For the text-containing cell, return its midpoint in [X, Y] coordinate format. 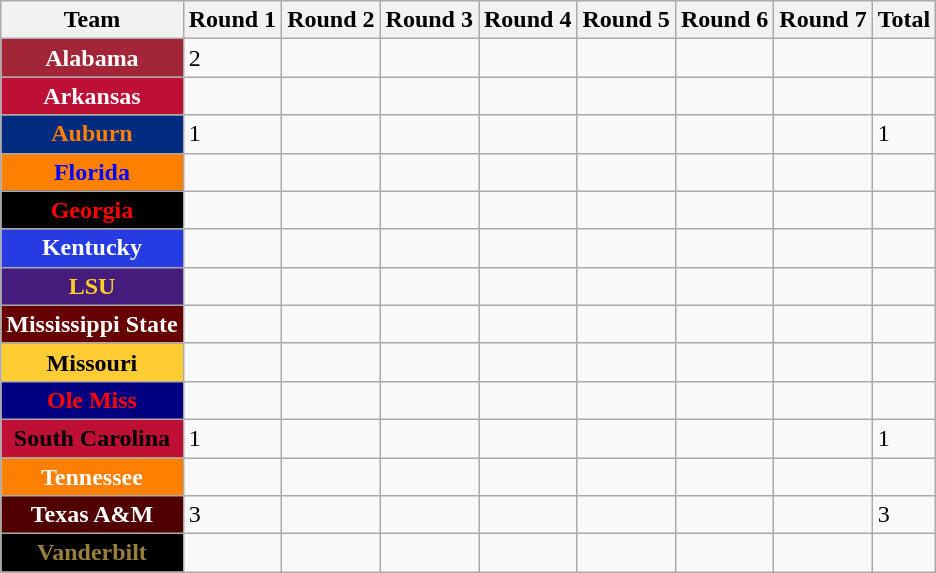
Round 6 [724, 20]
2 [232, 58]
Vanderbilt [92, 553]
LSU [92, 286]
Round 2 [331, 20]
Total [904, 20]
Alabama [92, 58]
Round 5 [626, 20]
Round 4 [527, 20]
Mississippi State [92, 324]
Georgia [92, 210]
Kentucky [92, 248]
Arkansas [92, 96]
South Carolina [92, 438]
Tennessee [92, 477]
Texas A&M [92, 515]
Ole Miss [92, 400]
Round 1 [232, 20]
Missouri [92, 362]
Round 7 [823, 20]
Florida [92, 172]
Team [92, 20]
Auburn [92, 134]
Round 3 [429, 20]
